Detect which cell encompasses the target text, then output its [x, y] center coordinate. 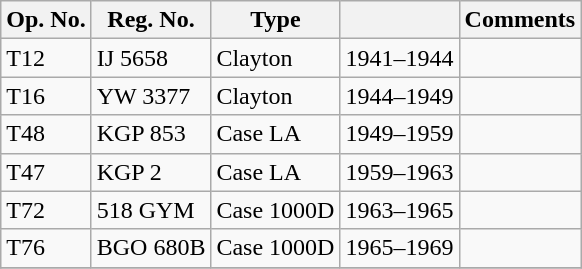
T48 [46, 134]
1949–1959 [400, 134]
IJ 5658 [151, 58]
Reg. No. [151, 20]
1941–1944 [400, 58]
KGP 2 [151, 172]
1959–1963 [400, 172]
T76 [46, 248]
BGO 680B [151, 248]
T12 [46, 58]
T72 [46, 210]
YW 3377 [151, 96]
KGP 853 [151, 134]
1963–1965 [400, 210]
1965–1969 [400, 248]
T16 [46, 96]
Type [276, 20]
518 GYM [151, 210]
1944–1949 [400, 96]
T47 [46, 172]
Comments [520, 20]
Op. No. [46, 20]
